Output the [X, Y] coordinate of the center of the cell containing the given text.  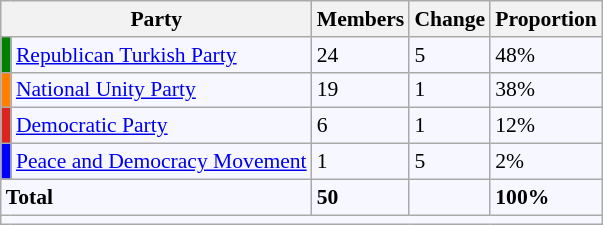
National Unity Party [162, 90]
6 [361, 126]
Members [361, 19]
Total [156, 197]
12% [546, 126]
2% [546, 162]
24 [361, 55]
Democratic Party [162, 126]
Republican Turkish Party [162, 55]
100% [546, 197]
Peace and Democracy Movement [162, 162]
48% [546, 55]
19 [361, 90]
Change [450, 19]
Proportion [546, 19]
Party [156, 19]
38% [546, 90]
50 [361, 197]
